Extract the [X, Y] coordinate from the center of the cell holding the provided text.  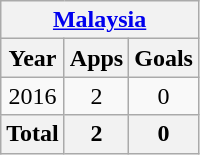
Apps [96, 58]
Goals [164, 58]
Malaysia [100, 20]
Year [33, 58]
2016 [33, 96]
Total [33, 134]
